Provide the [x, y] coordinate of the cell's center where the given text is located.  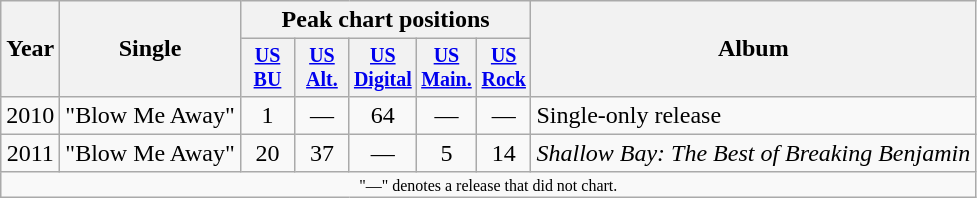
US Alt. [322, 68]
US Main. [446, 68]
64 [382, 115]
20 [267, 153]
Year [30, 49]
2010 [30, 115]
US Digital [382, 68]
37 [322, 153]
14 [503, 153]
Shallow Bay: The Best of Breaking Benjamin [754, 153]
2011 [30, 153]
Single [150, 49]
US BU [267, 68]
5 [446, 153]
Single-only release [754, 115]
Album [754, 49]
1 [267, 115]
Peak chart positions [386, 20]
US Rock [503, 68]
"—" denotes a release that did not chart. [488, 184]
